Locate the cell with the specified text and output its [X, Y] center coordinate. 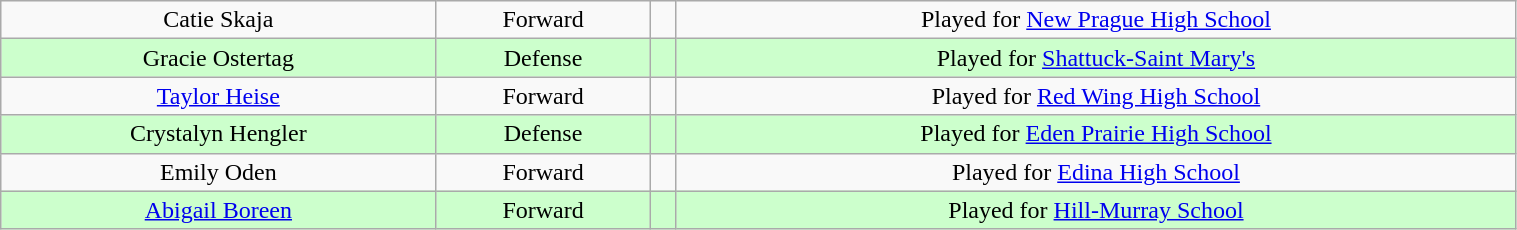
Played for Edina High School [1096, 172]
Played for Eden Prairie High School [1096, 134]
Catie Skaja [218, 20]
Gracie Ostertag [218, 58]
Played for New Prague High School [1096, 20]
Played for Red Wing High School [1096, 96]
Played for Hill-Murray School [1096, 210]
Played for Shattuck-Saint Mary's [1096, 58]
Crystalyn Hengler [218, 134]
Taylor Heise [218, 96]
Abigail Boreen [218, 210]
Emily Oden [218, 172]
